Pinpoint the cell where the given text exists, returning its [x, y] midpoint coordinate. 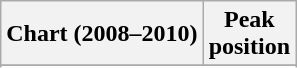
Chart (2008–2010) [102, 34]
Peakposition [249, 34]
